Identify which cell holds the provided text, then report its (x, y) central coordinate. 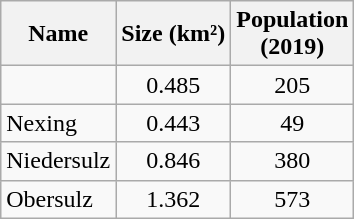
205 (292, 85)
573 (292, 199)
0.846 (174, 161)
Obersulz (58, 199)
380 (292, 161)
49 (292, 123)
Nexing (58, 123)
0.443 (174, 123)
Name (58, 34)
Niedersulz (58, 161)
Size (km²) (174, 34)
1.362 (174, 199)
Population(2019) (292, 34)
0.485 (174, 85)
